Capture the cell that displays the provided text and extract its (X, Y) central coordinate. 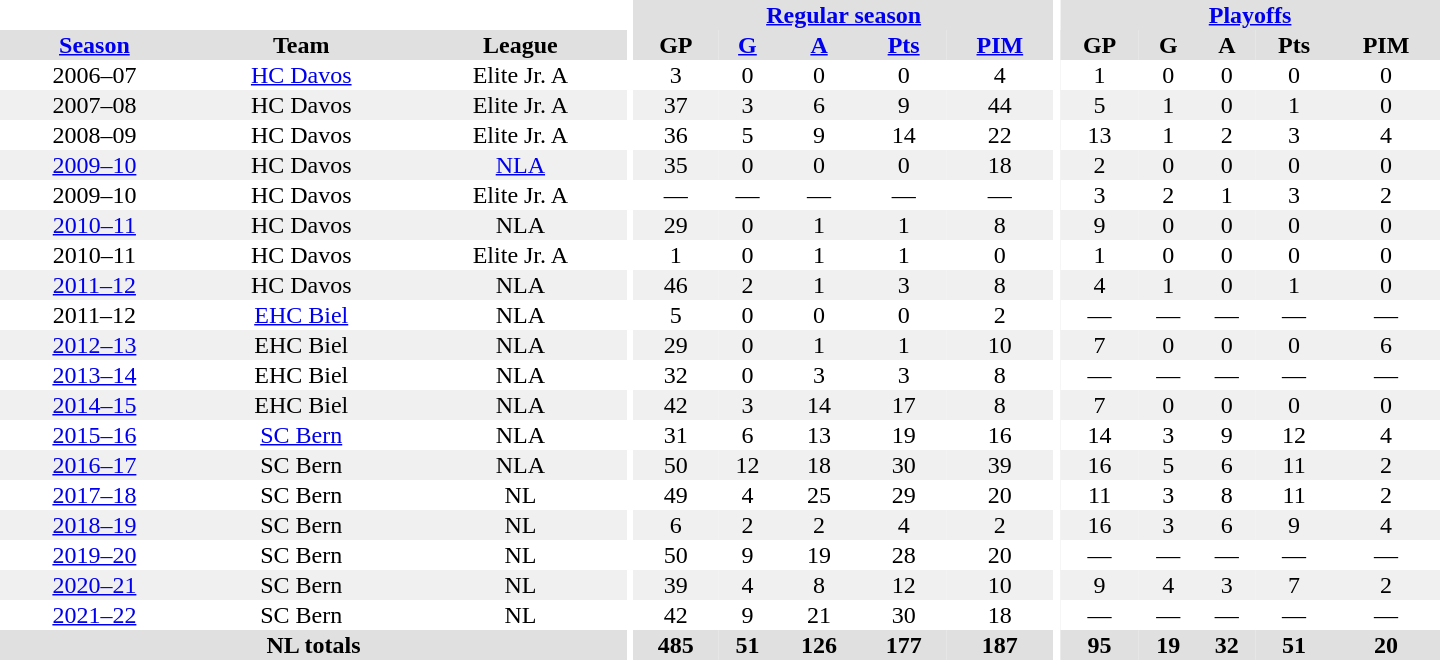
2017–18 (94, 495)
2020–21 (94, 585)
Season (94, 45)
35 (676, 165)
2012–13 (94, 345)
44 (1000, 105)
Team (302, 45)
95 (1100, 645)
2013–14 (94, 375)
2007–08 (94, 105)
2021–22 (94, 615)
187 (1000, 645)
2018–19 (94, 525)
28 (904, 555)
NL totals (314, 645)
126 (820, 645)
League (520, 45)
21 (820, 615)
2014–15 (94, 405)
177 (904, 645)
22 (1000, 135)
37 (676, 105)
17 (904, 405)
2015–16 (94, 435)
2016–17 (94, 465)
Playoffs (1250, 15)
25 (820, 495)
36 (676, 135)
485 (676, 645)
2006–07 (94, 75)
46 (676, 285)
2008–09 (94, 135)
Regular season (844, 15)
2019–20 (94, 555)
31 (676, 435)
49 (676, 495)
